Capture the cell that displays the provided text and extract its (x, y) central coordinate. 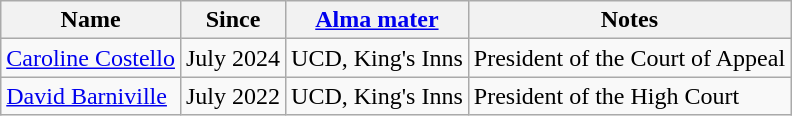
President of the High Court (629, 96)
Alma mater (378, 20)
July 2024 (232, 58)
Name (91, 20)
President of the Court of Appeal (629, 58)
Notes (629, 20)
Since (232, 20)
July 2022 (232, 96)
Caroline Costello (91, 58)
David Barniville (91, 96)
